Scan for the cell matching the given text and deliver its [x, y] coordinate at center. 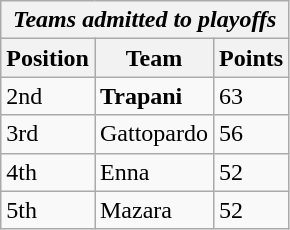
Position [48, 58]
Team [154, 58]
2nd [48, 96]
3rd [48, 134]
5th [48, 210]
Enna [154, 172]
Teams admitted to playoffs [145, 20]
Gattopardo [154, 134]
Points [252, 58]
56 [252, 134]
Mazara [154, 210]
63 [252, 96]
Trapani [154, 96]
4th [48, 172]
